Output the (X, Y) coordinate of the center of the cell containing the given text.  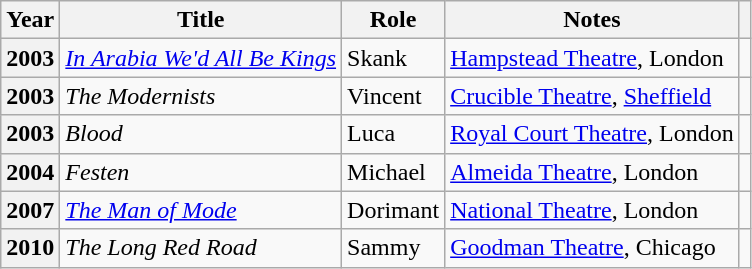
Luca (394, 134)
Dorimant (394, 210)
Almeida Theatre, London (592, 172)
2010 (30, 248)
In Arabia We'd All Be Kings (201, 58)
Notes (592, 20)
Michael (394, 172)
Blood (201, 134)
Royal Court Theatre, London (592, 134)
2007 (30, 210)
Crucible Theatre, Sheffield (592, 96)
National Theatre, London (592, 210)
Role (394, 20)
Goodman Theatre, Chicago (592, 248)
2004 (30, 172)
Hampstead Theatre, London (592, 58)
Year (30, 20)
Skank (394, 58)
Festen (201, 172)
The Modernists (201, 96)
Sammy (394, 248)
The Long Red Road (201, 248)
Vincent (394, 96)
The Man of Mode (201, 210)
Title (201, 20)
